Search for the cell housing the specified text and yield its (x, y) center coordinate. 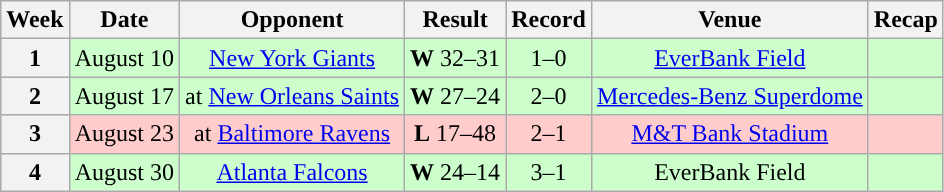
at New Orleans Saints (292, 96)
Mercedes-Benz Superdome (730, 96)
2–0 (549, 96)
3 (35, 134)
W 32–31 (456, 58)
2–1 (549, 134)
New York Giants (292, 58)
Venue (730, 20)
M&T Bank Stadium (730, 134)
Atlanta Falcons (292, 172)
4 (35, 172)
1 (35, 58)
Recap (906, 20)
at Baltimore Ravens (292, 134)
2 (35, 96)
Record (549, 20)
Week (35, 20)
3–1 (549, 172)
W 24–14 (456, 172)
Result (456, 20)
L 17–48 (456, 134)
Opponent (292, 20)
1–0 (549, 58)
August 30 (124, 172)
W 27–24 (456, 96)
August 23 (124, 134)
Date (124, 20)
August 17 (124, 96)
August 10 (124, 58)
